Output the (X, Y) coordinate of the center of the cell containing the given text.  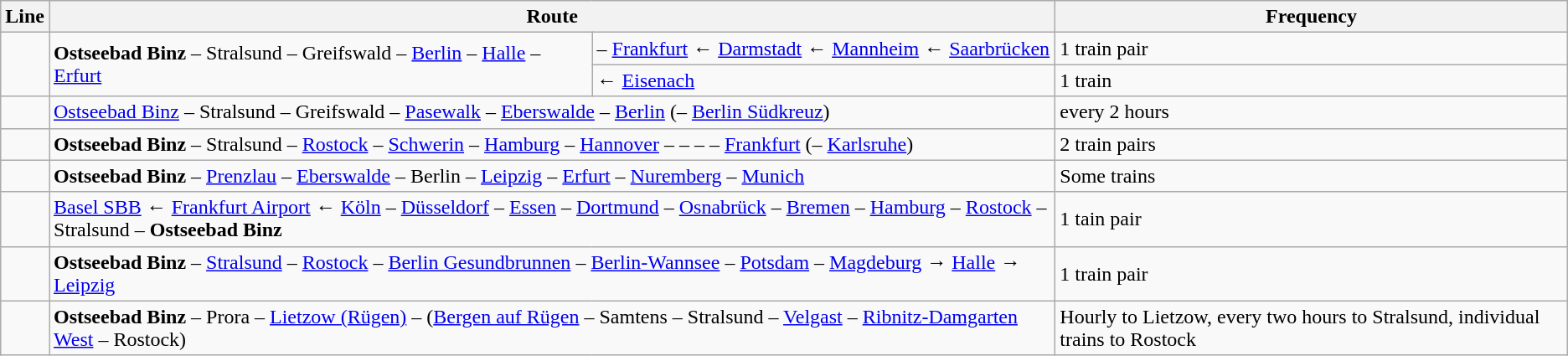
Route (551, 17)
Ostseebad Binz – Prora – Lietzow (Rügen) – (Bergen auf Rügen – Samtens – Stralsund – Velgast – Ribnitz-Damgarten West – Rostock) (551, 328)
1 train (1312, 80)
Basel SBB ← Frankfurt Airport ← Köln – Düsseldorf – Essen – Dortmund – Osnabrück – Bremen – Hamburg – Rostock – Stralsund – Ostseebad Binz (551, 219)
1 tain pair (1312, 219)
Frequency (1312, 17)
every 2 hours (1312, 112)
Ostseebad Binz – Stralsund – Greifswald – Berlin – Halle – Erfurt (320, 64)
Ostseebad Binz – Prenzlau – Eberswalde – Berlin – Leipzig – Erfurt – Nuremberg – Munich (551, 176)
Line (25, 17)
2 train pairs (1312, 144)
Ostseebad Binz – Stralsund – Rostock – Berlin Gesundbrunnen – Berlin-Wannsee – Potsdam – Magdeburg → Halle → Leipzig (551, 273)
Some trains (1312, 176)
← Eisenach (824, 80)
Hourly to Lietzow, every two hours to Stralsund, individual trains to Rostock (1312, 328)
Ostseebad Binz – Stralsund – Rostock – Schwerin – Hamburg – Hannover – – – – Frankfurt (– Karlsruhe) (551, 144)
– Frankfurt ← Darmstadt ← Mannheim ← Saarbrücken (824, 49)
Ostseebad Binz – Stralsund – Greifswald – Pasewalk – Eberswalde – Berlin (– Berlin Südkreuz) (551, 112)
